Identify which cell holds the provided text, then report its [X, Y] central coordinate. 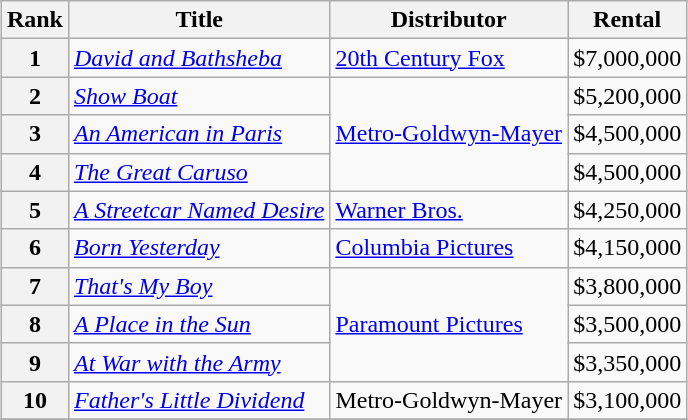
4 [34, 172]
8 [34, 324]
$3,350,000 [628, 362]
Title [198, 20]
A Place in the Sun [198, 324]
Father's Little Dividend [198, 400]
3 [34, 134]
The Great Caruso [198, 172]
$3,800,000 [628, 286]
Show Boat [198, 96]
An American in Paris [198, 134]
1 [34, 58]
6 [34, 248]
10 [34, 400]
20th Century Fox [449, 58]
$7,000,000 [628, 58]
Paramount Pictures [449, 324]
Warner Bros. [449, 210]
7 [34, 286]
David and Bathsheba [198, 58]
$5,200,000 [628, 96]
Distributor [449, 20]
9 [34, 362]
At War with the Army [198, 362]
$4,150,000 [628, 248]
2 [34, 96]
$3,500,000 [628, 324]
That's My Boy [198, 286]
$4,250,000 [628, 210]
$3,100,000 [628, 400]
Born Yesterday [198, 248]
Columbia Pictures [449, 248]
5 [34, 210]
A Streetcar Named Desire [198, 210]
Rank [34, 20]
Rental [628, 20]
